Find where the given text appears and provide that cell's center as (X, Y) coordinate. 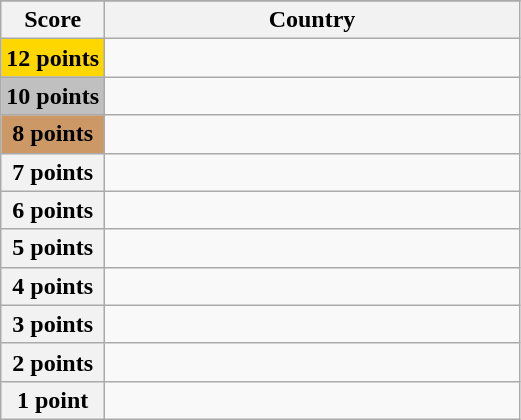
6 points (53, 210)
2 points (53, 362)
8 points (53, 134)
Country (312, 20)
4 points (53, 286)
1 point (53, 400)
10 points (53, 96)
12 points (53, 58)
7 points (53, 172)
3 points (53, 324)
Score (53, 20)
5 points (53, 248)
